For the text-containing cell, return its midpoint in [x, y] coordinate format. 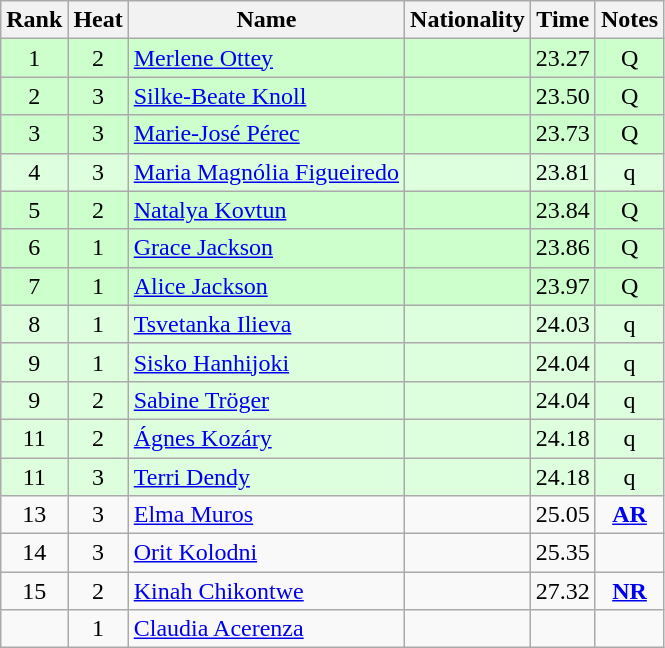
23.86 [562, 248]
Orit Kolodni [266, 553]
13 [34, 515]
Sabine Tröger [266, 400]
Claudia Acerenza [266, 629]
Alice Jackson [266, 286]
15 [34, 591]
AR [629, 515]
14 [34, 553]
Grace Jackson [266, 248]
Maria Magnólia Figueiredo [266, 172]
27.32 [562, 591]
23.97 [562, 286]
23.84 [562, 210]
25.05 [562, 515]
Sisko Hanhijoki [266, 362]
25.35 [562, 553]
7 [34, 286]
Kinah Chikontwe [266, 591]
4 [34, 172]
Heat [98, 20]
Notes [629, 20]
Time [562, 20]
23.50 [562, 96]
Elma Muros [266, 515]
23.27 [562, 58]
NR [629, 591]
24.03 [562, 324]
Name [266, 20]
Natalya Kovtun [266, 210]
Tsvetanka Ilieva [266, 324]
6 [34, 248]
23.81 [562, 172]
8 [34, 324]
Rank [34, 20]
Terri Dendy [266, 477]
Silke-Beate Knoll [266, 96]
Ágnes Kozáry [266, 438]
Merlene Ottey [266, 58]
23.73 [562, 134]
5 [34, 210]
Marie-José Pérec [266, 134]
Nationality [468, 20]
